Find where the given text appears and provide that cell's center as (X, Y) coordinate. 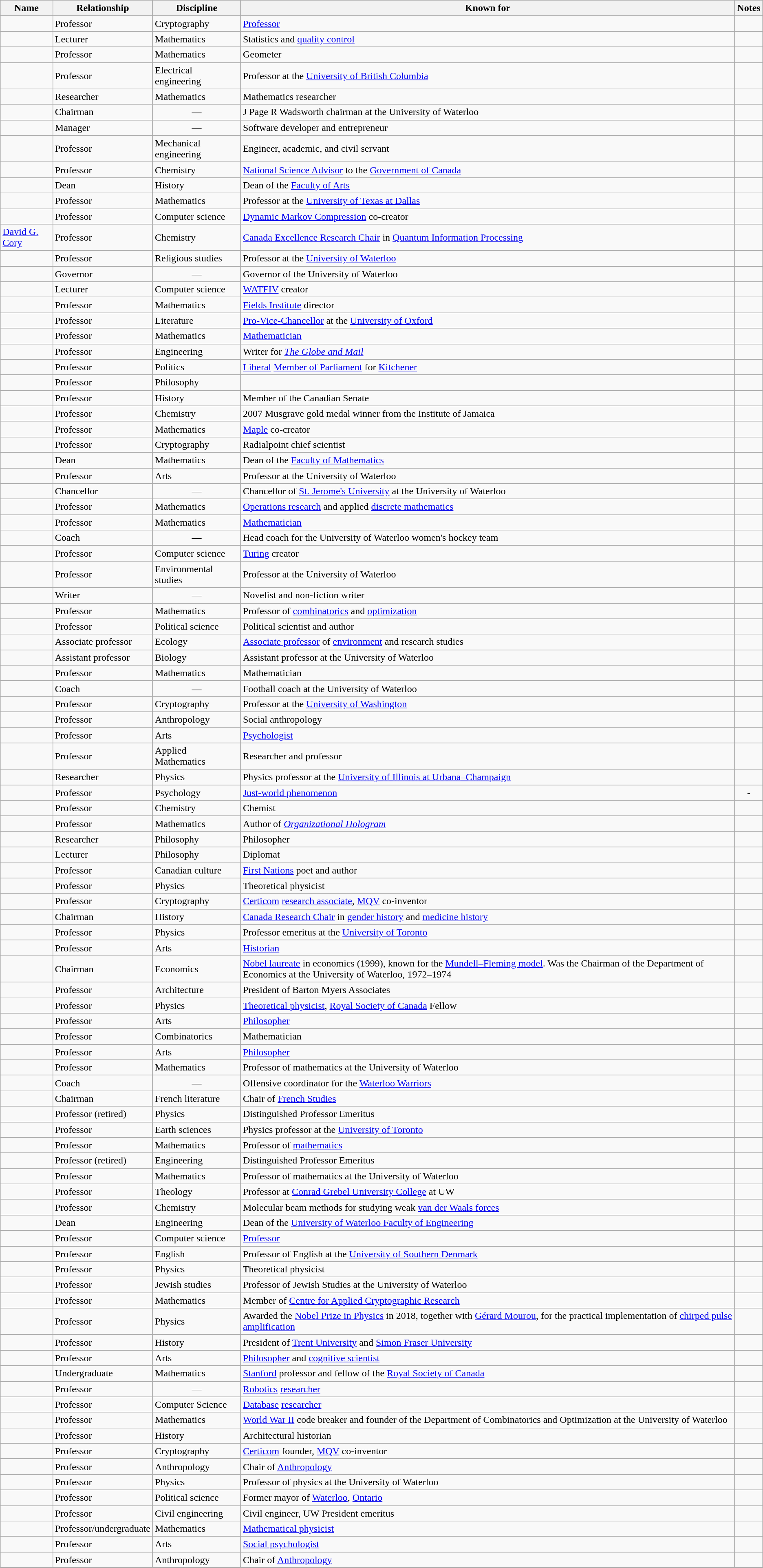
Dynamic Markov Compression co-creator (487, 217)
French literature (197, 1099)
2007 Musgrave gold medal winner from the Institute of Jamaica (487, 414)
Professor of Jewish Studies at the University of Waterloo (487, 1285)
Social psychologist (487, 1544)
President of Trent University and Simon Fraser University (487, 1342)
Member of the Canadian Senate (487, 398)
Theology (197, 1192)
Governor of the University of Waterloo (487, 274)
Diplomat (487, 855)
Certicom founder, MQV co-inventor (487, 1451)
Stanford professor and fellow of the Royal Society of Canada (487, 1373)
Computer Science (197, 1404)
Economics (197, 969)
Biology (197, 657)
Canadian culture (197, 870)
Psychologist (487, 735)
Psychology (197, 793)
Civil engineer, UW President emeritus (487, 1513)
Chancellor (103, 491)
Electrical engineering (197, 76)
Professor of mathematics (487, 1145)
Jewish studies (197, 1285)
Manager (103, 128)
Professor/undergraduate (103, 1529)
Professor emeritus at the University of Toronto (487, 932)
Notes (749, 8)
Ecology (197, 642)
Awarded the Nobel Prize in Physics in 2018, together with Gérard Mourou, for the practical implementation of chirped pulse amplification (487, 1321)
Fields Institute director (487, 305)
Software developer and entrepreneur (487, 128)
World War II code breaker and founder of the Department of Combinatorics and Optimization at the University of Waterloo (487, 1420)
Operations research and applied discrete mathematics (487, 507)
Architecture (197, 990)
Maple co-creator (487, 429)
First Nations poet and author (487, 870)
Chemist (487, 808)
Physics professor at the University of Toronto (487, 1130)
Physics professor at the University of Illinois at Urbana–Champaign (487, 777)
Author of Organizational Hologram (487, 824)
Architectural historian (487, 1435)
Pro-Vice-Chancellor at the University of Oxford (487, 321)
Dean of the Faculty of Arts (487, 185)
- (749, 793)
Literature (197, 321)
Novelist and non-fiction writer (487, 595)
Football coach at the University of Waterloo (487, 688)
Certicom research associate, MQV co-inventor (487, 901)
Combinatorics (197, 1037)
Professor at the University of Texas at Dallas (487, 201)
Name (27, 8)
WATFIV creator (487, 290)
Relationship (103, 8)
Former mayor of Waterloo, Ontario (487, 1497)
Civil engineering (197, 1513)
Writer for The Globe and Mail (487, 352)
Offensive coordinator for the Waterloo Warriors (487, 1083)
Assistant professor (103, 657)
Applied Mathematics (197, 756)
Governor (103, 274)
Social anthropology (487, 719)
English (197, 1254)
Mathematical physicist (487, 1529)
Professor of physics at the University of Waterloo (487, 1482)
Professor at the University of British Columbia (487, 76)
Professor at the University of Washington (487, 704)
Discipline (197, 8)
Engineer, academic, and civil servant (487, 148)
Political scientist and author (487, 626)
Database researcher (487, 1404)
President of Barton Myers Associates (487, 990)
Liberal Member of Parliament for Kitchener (487, 367)
Canada Research Chair in gender history and medicine history (487, 917)
Assistant professor at the University of Waterloo (487, 657)
David G. Cory (27, 237)
Radialpoint chief scientist (487, 445)
Chancellor of St. Jerome's University at the University of Waterloo (487, 491)
Geometer (487, 55)
Theoretical physicist, Royal Society of Canada Fellow (487, 1005)
Researcher and professor (487, 756)
Molecular beam methods for studying weak van der Waals forces (487, 1207)
Undergraduate (103, 1373)
Associate professor of environment and research studies (487, 642)
Robotics researcher (487, 1389)
Religious studies (197, 259)
Earth sciences (197, 1130)
Associate professor (103, 642)
Mechanical engineering (197, 148)
J Page R Wadsworth chairman at the University of Waterloo (487, 112)
Turing creator (487, 553)
Head coach for the University of Waterloo women's hockey team (487, 538)
Known for (487, 8)
Professor at Conrad Grebel University College at UW (487, 1192)
Mathematics researcher (487, 97)
National Science Advisor to the Government of Canada (487, 170)
Just-world phenomenon (487, 793)
Dean of the Faculty of Mathematics (487, 460)
Statistics and quality control (487, 39)
Writer (103, 595)
Member of Centre for Applied Cryptographic Research (487, 1300)
Professor of English at the University of Southern Denmark (487, 1254)
Historian (487, 948)
Canada Excellence Research Chair in Quantum Information Processing (487, 237)
Chair of French Studies (487, 1099)
Philosopher and cognitive scientist (487, 1358)
Professor of combinatorics and optimization (487, 611)
Environmental studies (197, 574)
Politics (197, 367)
Dean of the University of Waterloo Faculty of Engineering (487, 1223)
